Output the (X, Y) coordinate of the center of the cell containing the given text.  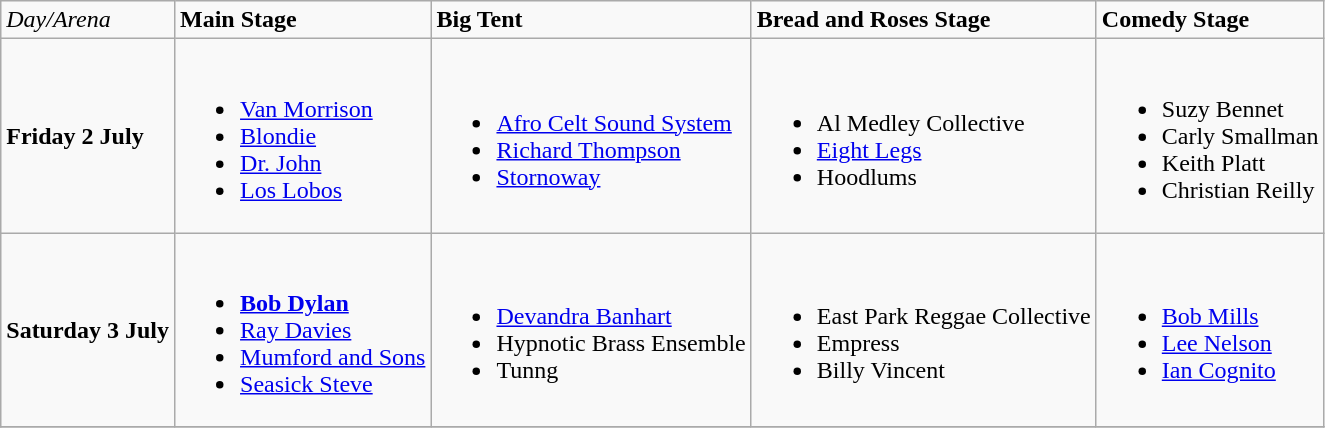
Comedy Stage (1210, 20)
Day/Arena (88, 20)
Al Medley CollectiveEight LegsHoodlums (924, 136)
Saturday 3 July (88, 330)
Bob MillsLee NelsonIan Cognito (1210, 330)
Devandra BanhartHypnotic Brass EnsembleTunng (591, 330)
Big Tent (591, 20)
Suzy BennetCarly SmallmanKeith PlattChristian Reilly (1210, 136)
Friday 2 July (88, 136)
East Park Reggae CollectiveEmpressBilly Vincent (924, 330)
Bob DylanRay DaviesMumford and SonsSeasick Steve (303, 330)
Bread and Roses Stage (924, 20)
Afro Celt Sound SystemRichard ThompsonStornoway (591, 136)
Van MorrisonBlondieDr. JohnLos Lobos (303, 136)
Main Stage (303, 20)
